Extract the (x, y) coordinate from the center of the cell holding the provided text.  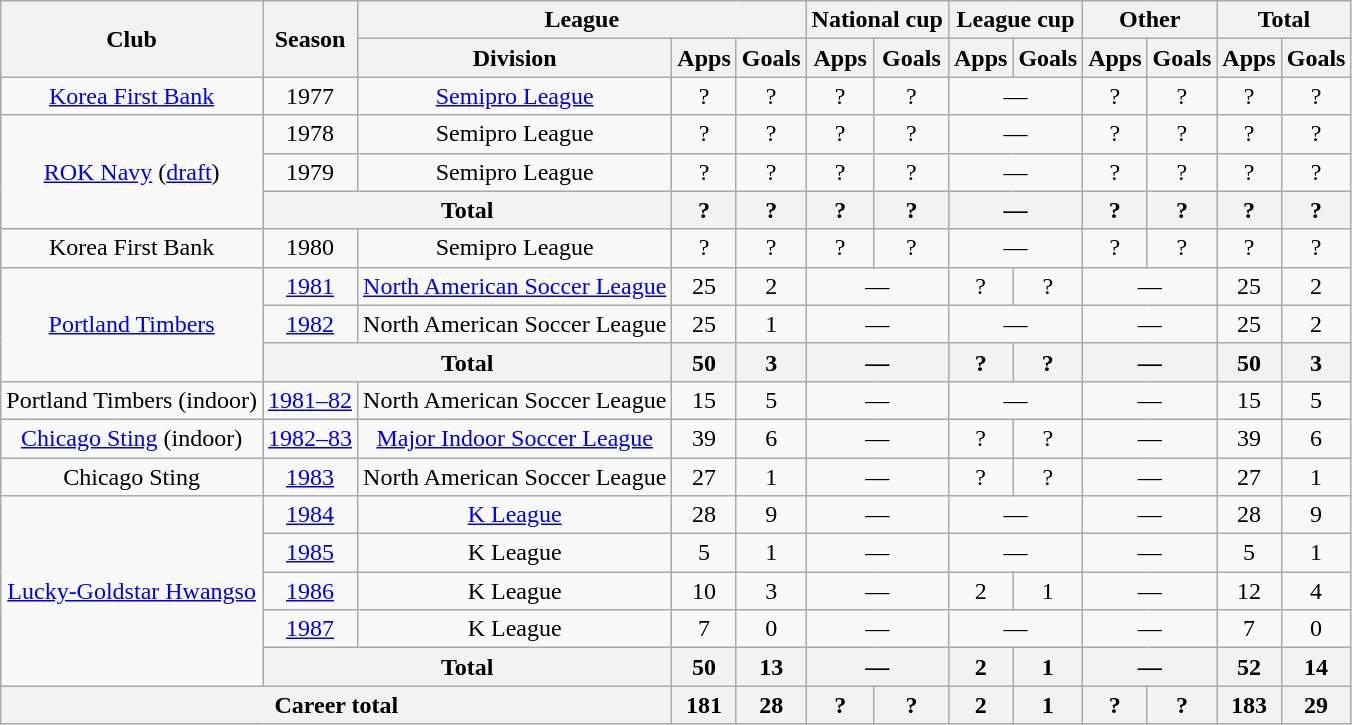
1981 (310, 286)
10 (704, 591)
1986 (310, 591)
ROK Navy (draft) (132, 172)
1983 (310, 477)
Portland Timbers (132, 324)
1985 (310, 553)
29 (1316, 705)
1982 (310, 324)
1982–83 (310, 438)
13 (771, 667)
52 (1249, 667)
181 (704, 705)
12 (1249, 591)
1978 (310, 134)
1979 (310, 172)
Chicago Sting (indoor) (132, 438)
Portland Timbers (indoor) (132, 400)
Lucky-Goldstar Hwangso (132, 591)
183 (1249, 705)
League (582, 20)
Club (132, 39)
14 (1316, 667)
1987 (310, 629)
1981–82 (310, 400)
Division (515, 58)
Career total (336, 705)
Other (1150, 20)
4 (1316, 591)
1977 (310, 96)
National cup (877, 20)
Chicago Sting (132, 477)
Season (310, 39)
1984 (310, 515)
1980 (310, 248)
League cup (1015, 20)
Major Indoor Soccer League (515, 438)
